Return (X, Y) of the center of cell containing provided text 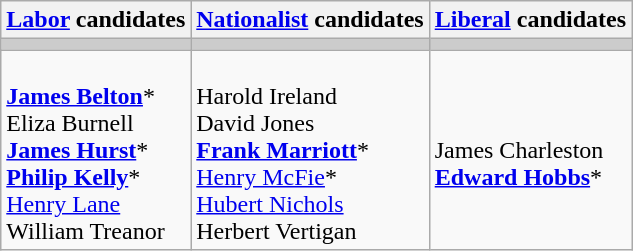
Liberal candidates (530, 20)
Labor candidates (96, 20)
Nationalist candidates (310, 20)
James Belton* Eliza Burnell James Hurst* Philip Kelly* Henry Lane William Treanor (96, 150)
James Charleston Edward Hobbs* (530, 150)
Harold Ireland David Jones Frank Marriott* Henry McFie* Hubert Nichols Herbert Vertigan (310, 150)
